Locate the cell with the specified text and output its (x, y) center coordinate. 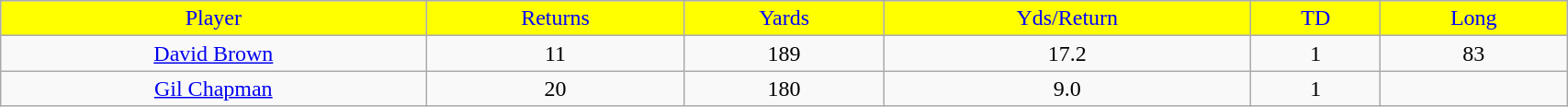
17.2 (1067, 53)
Gil Chapman (213, 89)
11 (555, 53)
Returns (555, 18)
TD (1315, 18)
189 (784, 53)
Yards (784, 18)
9.0 (1067, 89)
20 (555, 89)
Yds/Return (1067, 18)
Long (1473, 18)
180 (784, 89)
Player (213, 18)
David Brown (213, 53)
83 (1473, 53)
